Locate the cell with the specified text and output its (X, Y) center coordinate. 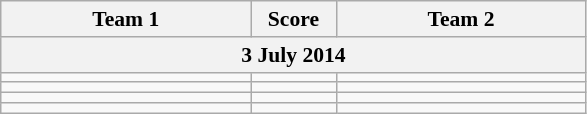
Team 2 (461, 19)
Team 1 (126, 19)
3 July 2014 (294, 55)
Score (294, 19)
